Detect which cell encompasses the target text, then output its [X, Y] center coordinate. 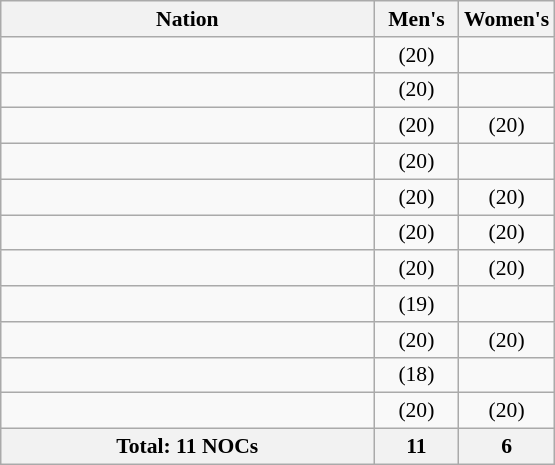
11 [416, 447]
Women's [506, 19]
Nation [188, 19]
Total: 11 NOCs [188, 447]
Men's [416, 19]
6 [506, 447]
(18) [416, 375]
(19) [416, 304]
